For the text-containing cell, return its midpoint in (X, Y) coordinate format. 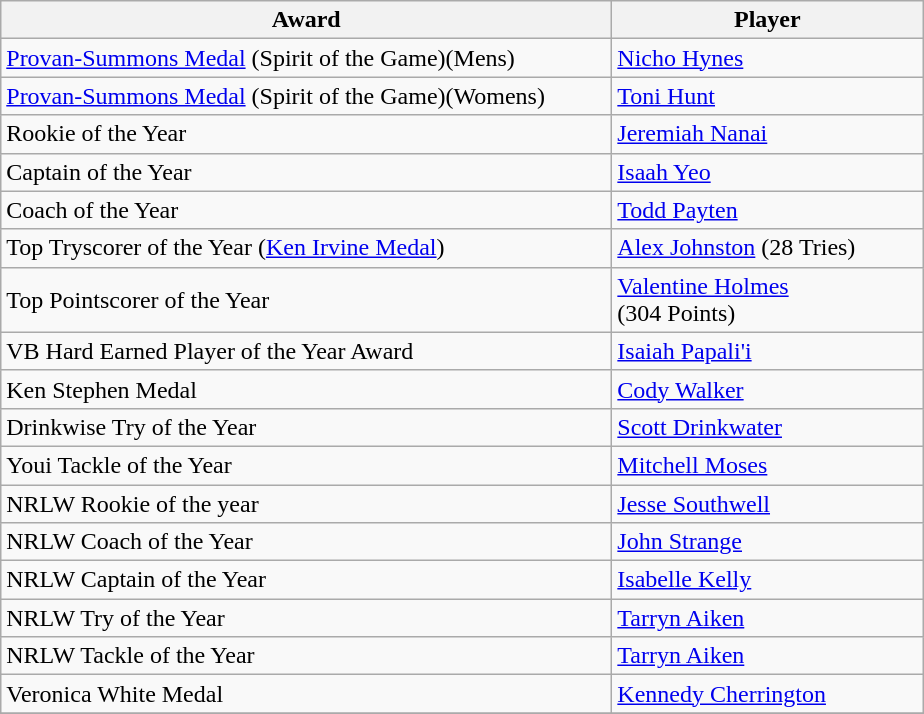
Provan-Summons Medal (Spirit of the Game)(Womens) (306, 96)
Ken Stephen Medal (306, 389)
Jeremiah Nanai (768, 134)
Jesse Southwell (768, 503)
NRLW Tackle of the Year (306, 656)
NRLW Coach of the Year (306, 542)
NRLW Try of the Year (306, 618)
Award (306, 20)
Captain of the Year (306, 172)
Provan-Summons Medal (Spirit of the Game)(Mens) (306, 58)
Todd Payten (768, 210)
Isaiah Papali'i (768, 351)
Isabelle Kelly (768, 580)
Valentine Holmes(304 Points) (768, 300)
Nicho Hynes (768, 58)
Youi Tackle of the Year (306, 465)
Scott Drinkwater (768, 427)
Rookie of the Year (306, 134)
Top Tryscorer of the Year (Ken Irvine Medal) (306, 248)
Coach of the Year (306, 210)
NRLW Rookie of the year (306, 503)
NRLW Captain of the Year (306, 580)
John Strange (768, 542)
Mitchell Moses (768, 465)
Kennedy Cherrington (768, 694)
Cody Walker (768, 389)
VB Hard Earned Player of the Year Award (306, 351)
Top Pointscorer of the Year (306, 300)
Alex Johnston (28 Tries) (768, 248)
Toni Hunt (768, 96)
Drinkwise Try of the Year (306, 427)
Isaah Yeo (768, 172)
Player (768, 20)
Veronica White Medal (306, 694)
